Provide the (X, Y) coordinate of the cell's center where the given text is located.  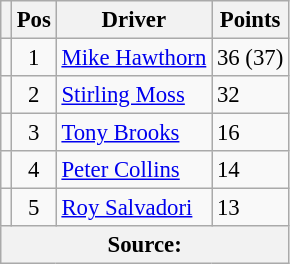
13 (250, 208)
14 (250, 170)
4 (34, 170)
Peter Collins (134, 170)
Pos (34, 20)
2 (34, 95)
Mike Hawthorn (134, 58)
16 (250, 133)
Points (250, 20)
Roy Salvadori (134, 208)
3 (34, 133)
Stirling Moss (134, 95)
1 (34, 58)
36 (37) (250, 58)
Source: (145, 245)
Driver (134, 20)
Tony Brooks (134, 133)
5 (34, 208)
32 (250, 95)
